Return the [x, y] coordinate for the center point of the cell that contains the specified text.  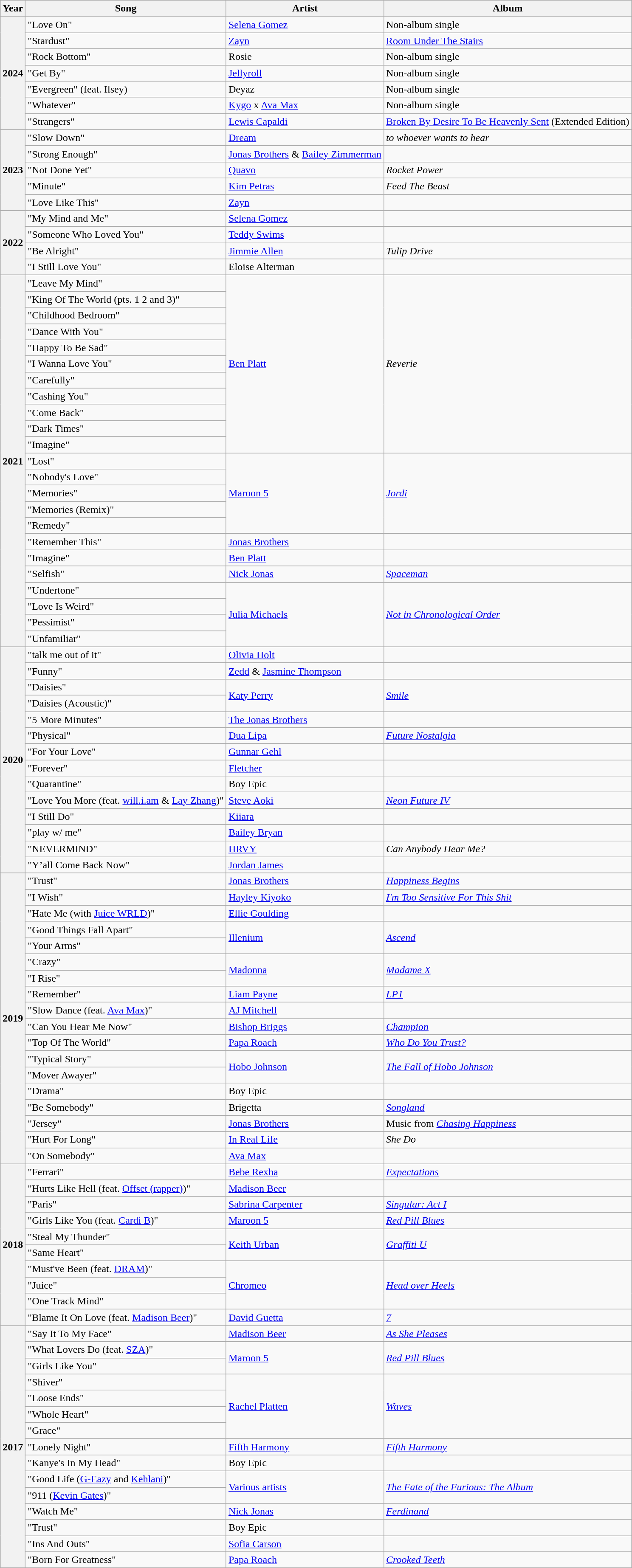
Future Nostalgia [507, 736]
"Rock Bottom" [126, 57]
"Hurts Like Hell (feat. Offset (rapper))" [126, 1188]
She Do [507, 1140]
"Be Somebody" [126, 1107]
Bebe Rexha [305, 1172]
Rachel Platten [305, 1406]
"Steal My Thunder" [126, 1237]
"Kanye's In My Head" [126, 1463]
"Stardust" [126, 41]
"Love You More (feat. will.i.am & Lay Zhang)" [126, 800]
As She Pleases [507, 1334]
Graffiti U [507, 1245]
Sabrina Carpenter [305, 1204]
"Watch Me" [126, 1512]
Madonna [305, 970]
2022 [13, 243]
David Guetta [305, 1317]
Dua Lipa [305, 736]
"Memories" [126, 493]
"5 More Minutes" [126, 720]
2017 [13, 1447]
Ascend [507, 937]
to whoever wants to hear [507, 138]
Madame X [507, 970]
Illenium [305, 937]
Rocket Power [507, 170]
"Must've Been (feat. DRAM)" [126, 1269]
"Slow Down" [126, 138]
Steve Aoki [305, 800]
"I Rise" [126, 978]
Kim Petras [305, 186]
HRVY [305, 849]
Song [126, 8]
"Love Is Weird" [126, 606]
"Loose Ends" [126, 1398]
Spaceman [507, 574]
"On Somebody" [126, 1156]
Dream [305, 138]
"Top Of The World" [126, 1043]
"Undertone" [126, 590]
Teddy Swims [305, 235]
Bishop Briggs [305, 1027]
2020 [13, 760]
"Typical Story" [126, 1059]
Deyaz [305, 89]
"Come Back" [126, 412]
Julia Michaels [305, 614]
Jordi [507, 493]
Artist [305, 8]
"Shiver" [126, 1382]
"Lonely Night" [126, 1447]
Jordan James [305, 865]
Room Under The Stairs [507, 41]
"Not Done Yet" [126, 170]
Gunnar Gehl [305, 752]
"Good Life (G-Eazy and Kehlani)" [126, 1479]
"Drama" [126, 1091]
Fletcher [305, 768]
Smile [507, 695]
Ellie Goulding [305, 913]
Champion [507, 1027]
"Get By" [126, 73]
Year [13, 8]
Neon Future IV [507, 800]
"Girls Like You (feat. Cardi B)" [126, 1220]
"Funny" [126, 671]
"Unfamiliar" [126, 639]
Kiiara [305, 816]
Ava Max [305, 1156]
"Be Alright" [126, 251]
"King Of The World (pts. 1 2 and 3)" [126, 299]
2023 [13, 170]
Feed The Beast [507, 186]
"Remedy" [126, 526]
"Crazy" [126, 962]
"Ferrari" [126, 1172]
Katy Perry [305, 695]
Keith Urban [305, 1245]
Quavo [305, 170]
"Lost" [126, 461]
I'm Too Sensitive For This Shit [507, 897]
"play w/ me" [126, 833]
"talk me out of it" [126, 655]
"I Wanna Love You" [126, 364]
"Memories (Remix)" [126, 510]
2018 [13, 1245]
Happiness Begins [507, 881]
The Fate of the Furious: The Album [507, 1487]
7 [507, 1317]
"Can You Hear Me Now" [126, 1027]
"Grace" [126, 1430]
Olivia Holt [305, 655]
Jimmie Allen [305, 251]
"Carefully" [126, 380]
"Hurt For Long" [126, 1140]
"Dance With You" [126, 332]
"What Lovers Do (feat. SZA)" [126, 1350]
"Someone Who Loved You" [126, 235]
Liam Payne [305, 994]
2024 [13, 73]
Tulip Drive [507, 251]
Can Anybody Hear Me? [507, 849]
"Same Heart" [126, 1253]
Lewis Capaldi [305, 121]
"Hate Me (with Juice WRLD)" [126, 913]
"Remember This" [126, 542]
Album [507, 8]
Eloise Alterman [305, 267]
"I Still Love You" [126, 267]
"Whole Heart" [126, 1414]
Music from Chasing Happiness [507, 1123]
"Selfish" [126, 574]
Bailey Bryan [305, 833]
"Forever" [126, 768]
"Evergreen" (feat. Ilsey) [126, 89]
"Happy To Be Sad" [126, 348]
Jellyroll [305, 73]
Rosie [305, 57]
"Paris" [126, 1204]
LP1 [507, 994]
Kygo x Ava Max [305, 105]
"Juice" [126, 1285]
Who Do You Trust? [507, 1043]
"For Your Love" [126, 752]
"Dark Times" [126, 428]
"Born For Greatness" [126, 1560]
Zedd & Jasmine Thompson [305, 671]
The Jonas Brothers [305, 720]
"Leave My Mind" [126, 283]
Various artists [305, 1487]
2021 [13, 461]
Head over Heels [507, 1285]
"Nobody's Love" [126, 477]
Waves [507, 1406]
Songland [507, 1107]
2019 [13, 1018]
"I Still Do" [126, 816]
"Your Arms" [126, 946]
Singular: Act I [507, 1204]
Ferdinand [507, 1512]
"Love On" [126, 25]
Sofia Carson [305, 1544]
"Pessimist" [126, 622]
"Physical" [126, 736]
In Real Life [305, 1140]
"Mover Awayer" [126, 1075]
Hobo Johnson [305, 1067]
"Love Like This" [126, 203]
"Remember" [126, 994]
"Blame It On Love (feat. Madison Beer)" [126, 1317]
"Strong Enough" [126, 154]
"Jersey" [126, 1123]
"NEVERMIND" [126, 849]
"Whatever" [126, 105]
"Daisies" [126, 687]
"Slow Dance (feat. Ava Max)" [126, 1011]
"My Mind and Me" [126, 219]
Jonas Brothers & Bailey Zimmerman [305, 154]
"Childhood Bedroom" [126, 315]
Expectations [507, 1172]
Not in Chronological Order [507, 614]
Hayley Kiyoko [305, 897]
"Say It To My Face" [126, 1334]
Reverie [507, 364]
AJ Mitchell [305, 1011]
The Fall of Hobo Johnson [507, 1067]
"Daisies (Acoustic)" [126, 703]
Crooked Teeth [507, 1560]
"I Wish" [126, 897]
Broken By Desire To Be Heavenly Sent (Extended Edition) [507, 121]
"911 (Kevin Gates)" [126, 1495]
"Good Things Fall Apart" [126, 929]
"One Track Mind" [126, 1301]
"Girls Like You" [126, 1366]
"Quarantine" [126, 784]
Brigetta [305, 1107]
"Minute" [126, 186]
"Cashing You" [126, 396]
"Strangers" [126, 121]
"Y’all Come Back Now" [126, 865]
Chromeo [305, 1285]
"Ins And Outs" [126, 1544]
